Pinpoint the cell where the given text exists, returning its (x, y) midpoint coordinate. 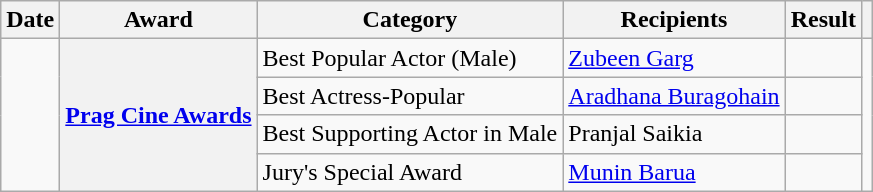
Best Supporting Actor in Male (410, 134)
Aradhana Buragohain (674, 96)
Category (410, 20)
Pranjal Saikia (674, 134)
Best Popular Actor (Male) (410, 58)
Award (158, 20)
Best Actress-Popular (410, 96)
Result (823, 20)
Date (30, 20)
Jury's Special Award (410, 172)
Zubeen Garg (674, 58)
Munin Barua (674, 172)
Prag Cine Awards (158, 115)
Recipients (674, 20)
